Extract the [X, Y] coordinate from the center of the cell holding the provided text.  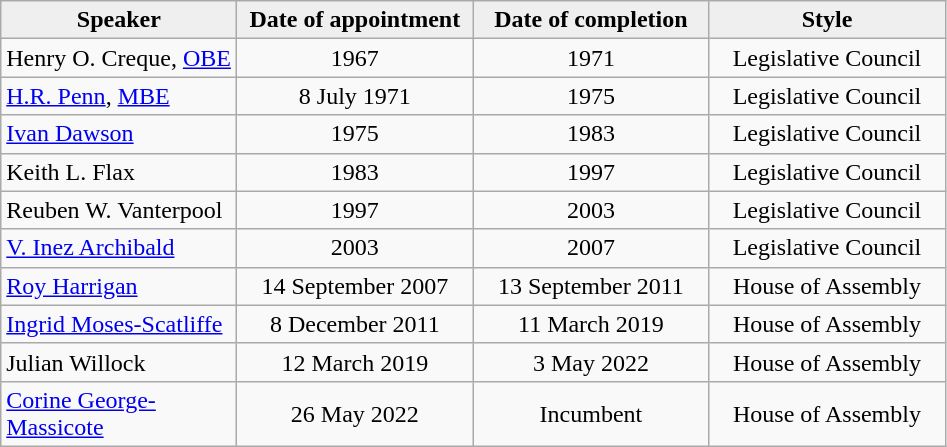
Henry O. Creque, OBE [119, 58]
26 May 2022 [355, 414]
Ingrid Moses-Scatliffe [119, 324]
Date of appointment [355, 20]
Speaker [119, 20]
Incumbent [591, 414]
1971 [591, 58]
Ivan Dawson [119, 134]
H.R. Penn, MBE [119, 96]
Date of completion [591, 20]
12 March 2019 [355, 362]
Julian Willock [119, 362]
Corine George-Massicote [119, 414]
Roy Harrigan [119, 286]
11 March 2019 [591, 324]
13 September 2011 [591, 286]
14 September 2007 [355, 286]
Reuben W. Vanterpool [119, 210]
2007 [591, 248]
8 July 1971 [355, 96]
1967 [355, 58]
8 December 2011 [355, 324]
Keith L. Flax [119, 172]
3 May 2022 [591, 362]
V. Inez Archibald [119, 248]
Style [827, 20]
